Return [X, Y] of the center of cell containing provided text 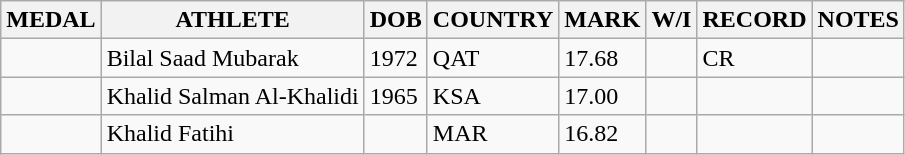
Bilal Saad Mubarak [232, 58]
ATHLETE [232, 20]
17.00 [602, 96]
MAR [493, 134]
1972 [396, 58]
COUNTRY [493, 20]
NOTES [858, 20]
Khalid Salman Al-Khalidi [232, 96]
DOB [396, 20]
CR [754, 58]
QAT [493, 58]
KSA [493, 96]
1965 [396, 96]
MARK [602, 20]
MEDAL [51, 20]
RECORD [754, 20]
17.68 [602, 58]
Khalid Fatihi [232, 134]
W/I [672, 20]
16.82 [602, 134]
